Extract the (x, y) coordinate from the center of the cell holding the provided text.  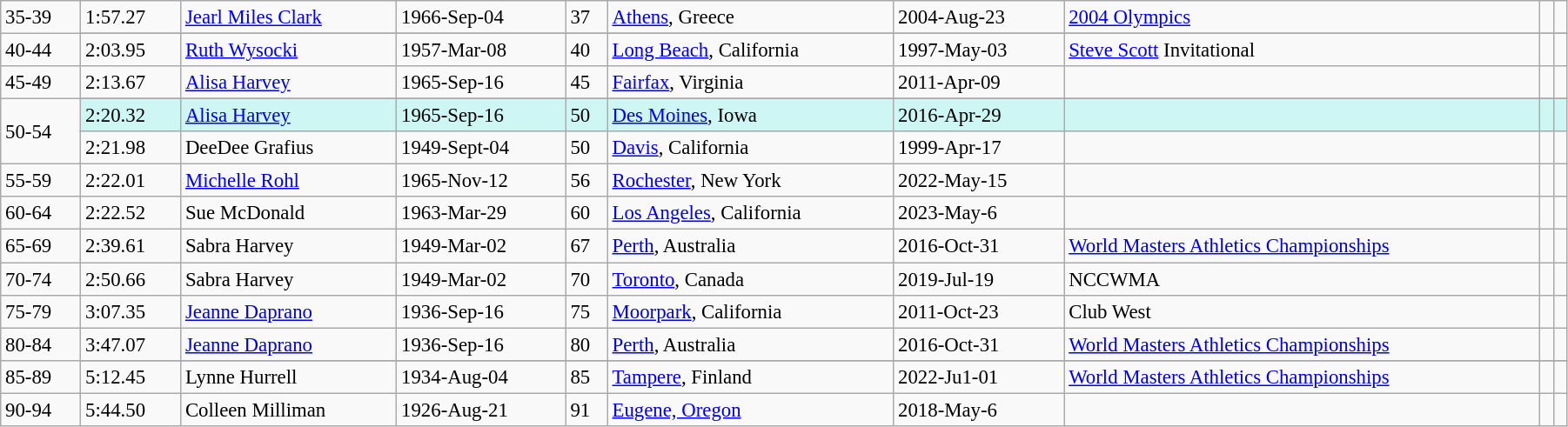
90-94 (41, 410)
Long Beach, California (750, 50)
2011-Oct-23 (979, 311)
1999-Apr-17 (979, 148)
Eugene, Oregon (750, 410)
2:13.67 (131, 83)
Club West (1302, 311)
DeeDee Grafius (289, 148)
1966-Sep-04 (481, 17)
85-89 (41, 377)
1963-Mar-29 (481, 213)
75 (586, 311)
56 (586, 181)
75-79 (41, 311)
45-49 (41, 83)
Fairfax, Virginia (750, 83)
37 (586, 17)
Davis, California (750, 148)
1965-Nov-12 (481, 181)
91 (586, 410)
55-59 (41, 181)
70 (586, 279)
65-69 (41, 246)
45 (586, 83)
2016-Apr-29 (979, 116)
2023-May-6 (979, 213)
2:20.32 (131, 116)
Michelle Rohl (289, 181)
1997-May-03 (979, 50)
40-44 (41, 50)
80 (586, 344)
Steve Scott Invitational (1302, 50)
Athens, Greece (750, 17)
Los Angeles, California (750, 213)
67 (586, 246)
60 (586, 213)
5:12.45 (131, 377)
1:57.27 (131, 17)
Sue McDonald (289, 213)
85 (586, 377)
3:07.35 (131, 311)
2011-Apr-09 (979, 83)
5:44.50 (131, 410)
2022-May-15 (979, 181)
35-39 (41, 17)
Colleen Milliman (289, 410)
2004 Olympics (1302, 17)
60-64 (41, 213)
3:47.07 (131, 344)
2019-Jul-19 (979, 279)
50-54 (41, 132)
2022-Ju1-01 (979, 377)
NCCWMA (1302, 279)
2:03.95 (131, 50)
70-74 (41, 279)
80-84 (41, 344)
1934-Aug-04 (481, 377)
40 (586, 50)
1926-Aug-21 (481, 410)
1949-Sept-04 (481, 148)
Tampere, Finland (750, 377)
Rochester, New York (750, 181)
2:22.01 (131, 181)
Lynne Hurrell (289, 377)
2:39.61 (131, 246)
2018-May-6 (979, 410)
2:50.66 (131, 279)
Des Moines, Iowa (750, 116)
2:22.52 (131, 213)
Jearl Miles Clark (289, 17)
2004-Aug-23 (979, 17)
Ruth Wysocki (289, 50)
Moorpark, California (750, 311)
2:21.98 (131, 148)
1957-Mar-08 (481, 50)
Toronto, Canada (750, 279)
